Output the (x, y) coordinate of the center of the cell containing the given text.  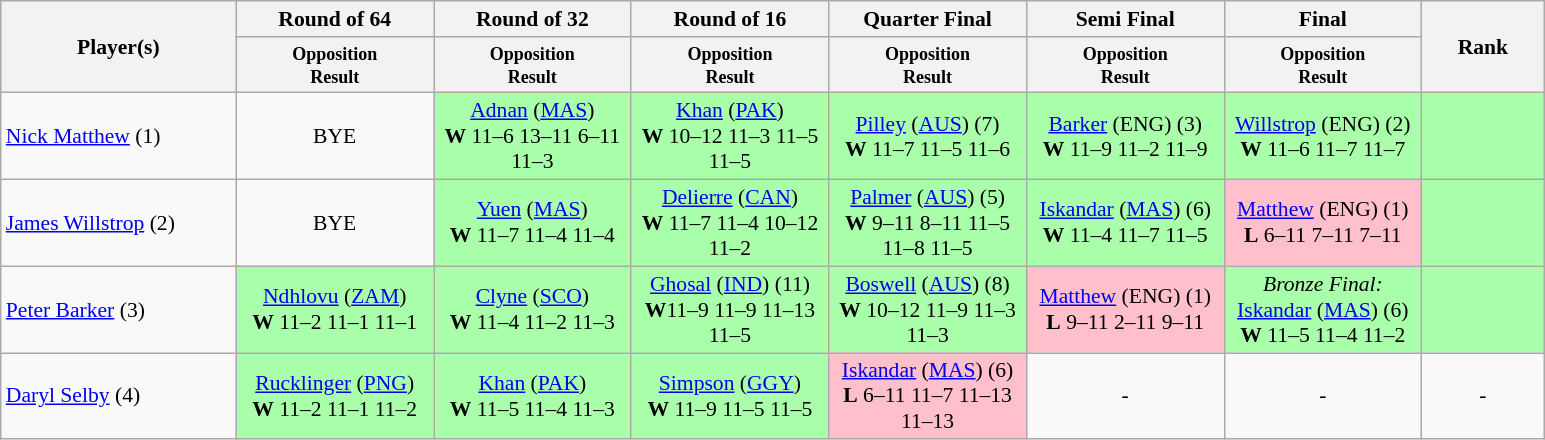
Quarter Final (928, 19)
Pilley (AUS) (7)W 11–7 11–5 11–6 (928, 136)
Yuen (MAS)W 11–7 11–4 11–4 (533, 224)
Final (1323, 19)
Peter Barker (3) (118, 310)
Player(s) (118, 47)
Rucklinger (PNG)W 11–2 11–1 11–2 (335, 396)
Adnan (MAS)W 11–6 13–11 6–1111–3 (533, 136)
Ndhlovu (ZAM)W 11–2 11–1 11–1 (335, 310)
Delierre (CAN)W 11–7 11–4 10–1211–2 (730, 224)
Clyne (SCO)W 11–4 11–2 11–3 (533, 310)
Iskandar (MAS) (6)W 11–4 11–7 11–5 (1125, 224)
James Willstrop (2) (118, 224)
Khan (PAK)W 11–5 11–4 11–3 (533, 396)
Daryl Selby (4) (118, 396)
Matthew (ENG) (1)L 6–11 7–11 7–11 (1323, 224)
Ghosal (IND) (11)W11–9 11–9 11–1311–5 (730, 310)
Barker (ENG) (3)W 11–9 11–2 11–9 (1125, 136)
Rank (1484, 47)
Matthew (ENG) (1)L 9–11 2–11 9–11 (1125, 310)
Palmer (AUS) (5)W 9–11 8–11 11–511–8 11–5 (928, 224)
Boswell (AUS) (8)W 10–12 11–9 11–311–3 (928, 310)
Round of 64 (335, 19)
Simpson (GGY)W 11–9 11–5 11–5 (730, 396)
Round of 32 (533, 19)
Khan (PAK)W 10–12 11–3 11–511–5 (730, 136)
Round of 16 (730, 19)
Nick Matthew (1) (118, 136)
Iskandar (MAS) (6)L 6–11 11–7 11–1311–13 (928, 396)
Willstrop (ENG) (2)W 11–6 11–7 11–7 (1323, 136)
Semi Final (1125, 19)
Bronze Final: Iskandar (MAS) (6)W 11–5 11–4 11–2 (1323, 310)
